Identify which cell holds the provided text, then report its (x, y) central coordinate. 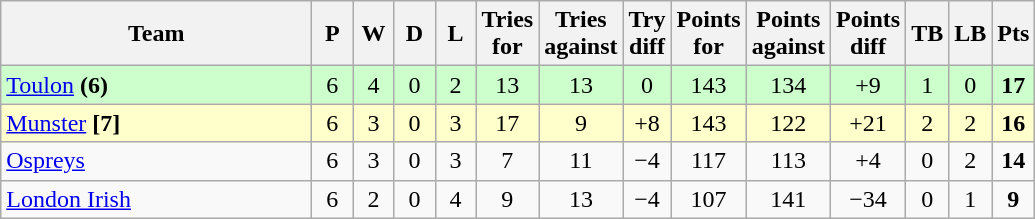
+21 (868, 123)
Points diff (868, 34)
Ospreys (156, 161)
Tries for (508, 34)
107 (708, 199)
TB (928, 34)
L (456, 34)
London Irish (156, 199)
134 (788, 85)
11 (581, 161)
Points for (708, 34)
LB (970, 34)
+4 (868, 161)
122 (788, 123)
W (374, 34)
Team (156, 34)
+8 (647, 123)
141 (788, 199)
Points against (788, 34)
−34 (868, 199)
7 (508, 161)
Pts (1014, 34)
113 (788, 161)
Tries against (581, 34)
Try diff (647, 34)
+9 (868, 85)
Munster [7] (156, 123)
117 (708, 161)
Toulon (6) (156, 85)
P (332, 34)
16 (1014, 123)
D (414, 34)
14 (1014, 161)
